Capture the cell that displays the provided text and extract its [X, Y] central coordinate. 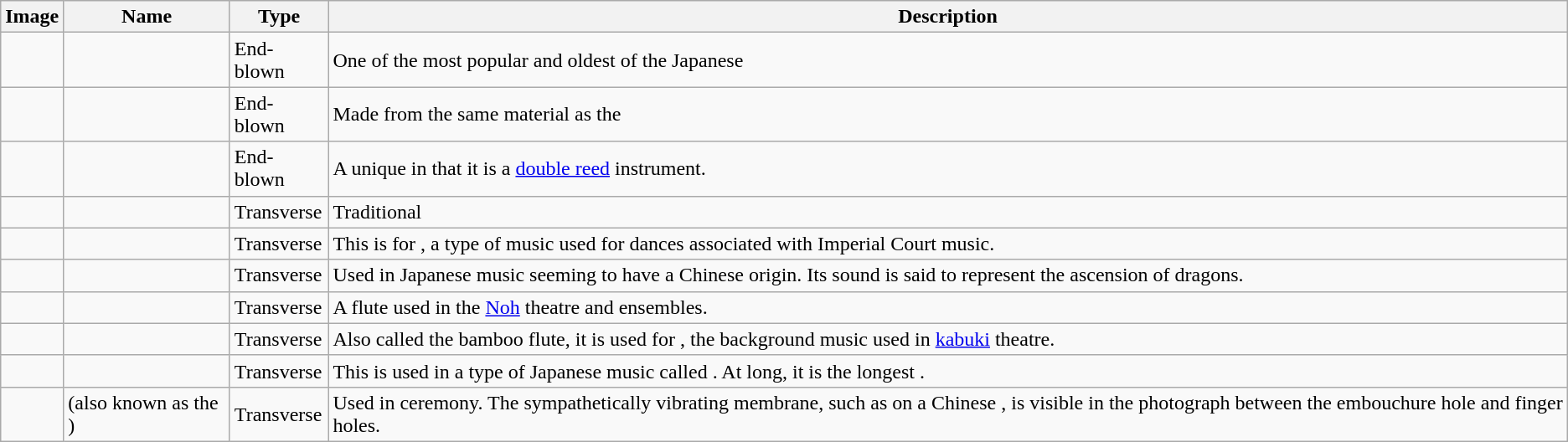
This is for , a type of music used for dances associated with Imperial Court music. [948, 244]
Traditional [948, 212]
Image [32, 17]
A flute used in the Noh theatre and ensembles. [948, 307]
Used in Japanese music seeming to have a Chinese origin. Its sound is said to represent the ascension of dragons. [948, 275]
Description [948, 17]
Also called the bamboo flute, it is used for , the background music used in kabuki theatre. [948, 339]
A unique in that it is a double reed instrument. [948, 169]
This is used in a type of Japanese music called . At long, it is the longest . [948, 371]
Made from the same material as the [948, 114]
(also known as the ) [147, 414]
One of the most popular and oldest of the Japanese [948, 60]
Name [147, 17]
Type [279, 17]
